Provide the (x, y) coordinate of the cell's center where the given text is located.  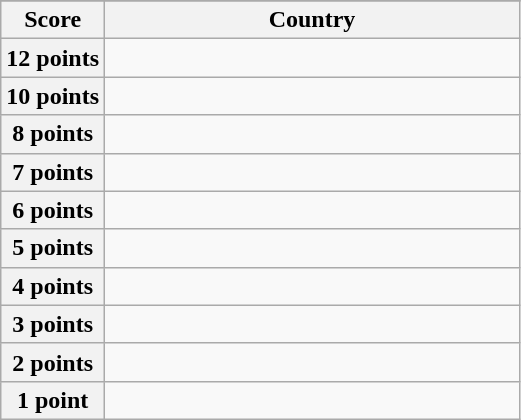
4 points (53, 286)
8 points (53, 134)
2 points (53, 362)
7 points (53, 172)
10 points (53, 96)
Country (312, 20)
6 points (53, 210)
5 points (53, 248)
3 points (53, 324)
1 point (53, 400)
12 points (53, 58)
Score (53, 20)
